Return the (X, Y) coordinate for the center point of the cell that contains the specified text.  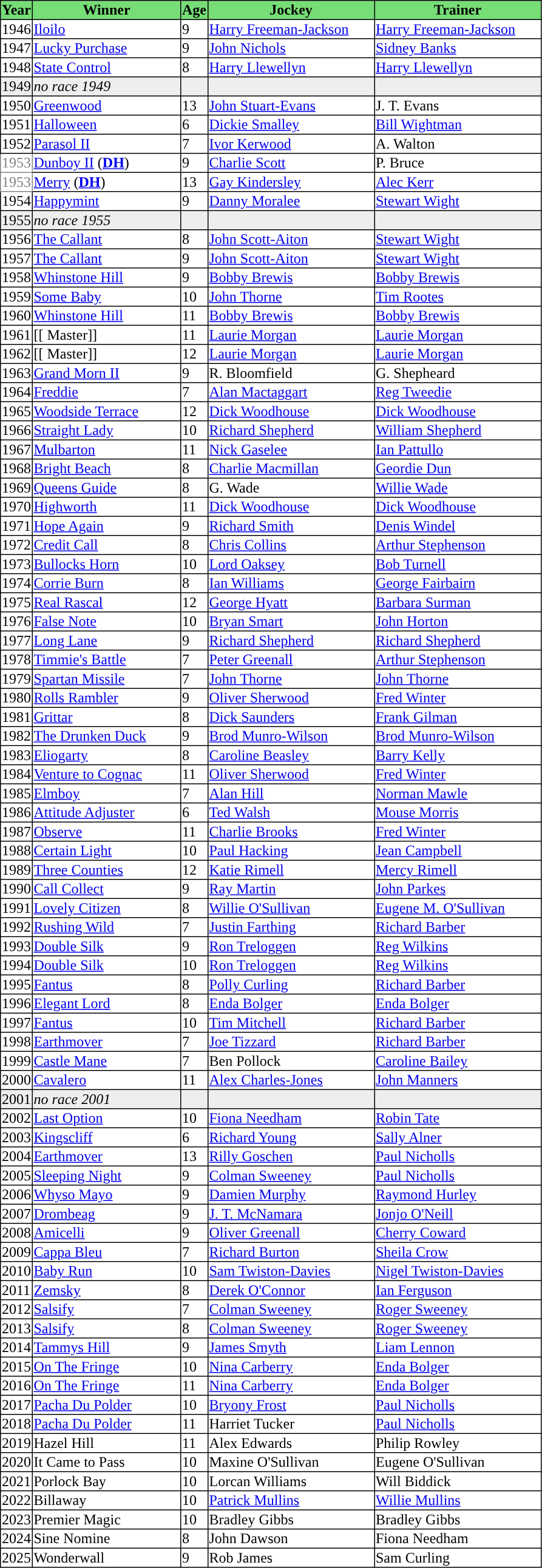
Reg Tweedie (458, 392)
Sidney Banks (458, 49)
2018 (16, 1424)
It Came to Pass (106, 1462)
Straight Lady (106, 431)
Mouse Morris (458, 813)
1969 (16, 488)
2019 (16, 1443)
Call Collect (106, 889)
G. Wade (291, 488)
2006 (16, 1195)
Ian Pattullo (458, 449)
Sam Twiston-Davies (291, 1271)
Billaway (106, 1501)
Parasol II (106, 144)
2014 (16, 1348)
Frank Gilman (458, 717)
Hazel Hill (106, 1443)
Grand Morn II (106, 373)
Ted Walsh (291, 813)
1980 (16, 698)
Dickie Smalley (291, 125)
2008 (16, 1233)
1970 (16, 507)
Ian Ferguson (458, 1290)
State Control (106, 67)
2024 (16, 1539)
1983 (16, 755)
Halloween (106, 125)
William Shepherd (458, 431)
2013 (16, 1328)
Danny Moralee (291, 201)
R. Bloomfield (291, 373)
1959 (16, 297)
Dick Saunders (291, 717)
Rushing Wild (106, 927)
1948 (16, 67)
Rilly Goschen (291, 1157)
Willie Wade (458, 488)
Bright Beach (106, 469)
1975 (16, 602)
Richard Burton (291, 1252)
Lovely Citizen (106, 908)
Ben Pollock (291, 1061)
1993 (16, 946)
Credit Call (106, 545)
Charlie Scott (291, 163)
Chris Collins (291, 545)
2004 (16, 1157)
Wonderwall (106, 1558)
1956 (16, 240)
Philip Rowley (458, 1443)
Sleeping Night (106, 1176)
1946 (16, 29)
Eugene O'Sullivan (458, 1462)
Robin Tate (458, 1119)
Age (194, 10)
1976 (16, 622)
1951 (16, 125)
Nigel Twiston-Davies (458, 1271)
1977 (16, 641)
Ivor Kerwood (291, 144)
Will Biddick (458, 1481)
The Drunken Duck (106, 736)
1979 (16, 679)
Alex Edwards (291, 1443)
Polly Curling (291, 984)
Cappa Bleu (106, 1252)
Bullocks Horn (106, 564)
Bryony Frost (291, 1405)
Willie O'Sullivan (291, 908)
2016 (16, 1386)
1986 (16, 813)
Derek O'Connor (291, 1290)
2000 (16, 1080)
1963 (16, 373)
Ian Williams (291, 584)
Corrie Burn (106, 584)
Castle Mane (106, 1061)
1967 (16, 449)
1949 (16, 87)
Ray Martin (291, 889)
Sam Curling (458, 1558)
1961 (16, 335)
Jockey (291, 10)
Geordie Dun (458, 469)
Denis Windel (458, 526)
Tim Mitchell (291, 1023)
Winner (106, 10)
Year (16, 10)
Harriet Tucker (291, 1424)
1973 (16, 564)
1954 (16, 201)
Jean Campbell (458, 851)
Premier Magic (106, 1519)
2003 (16, 1137)
1968 (16, 469)
Liam Lennon (458, 1348)
2011 (16, 1290)
Drombeag (106, 1214)
Gay Kindersley (291, 182)
Eugene M. O'Sullivan (458, 908)
Lucky Purchase (106, 49)
Alec Kerr (458, 182)
2001 (16, 1099)
Hope Again (106, 526)
Highworth (106, 507)
Merry (DH) (106, 182)
Alan Mactaggart (291, 392)
Tim Rootes (458, 297)
1947 (16, 49)
J. T. McNamara (291, 1214)
Sheila Crow (458, 1252)
2002 (16, 1119)
1984 (16, 775)
Certain Light (106, 851)
1972 (16, 545)
John Stuart-Evans (291, 106)
2022 (16, 1501)
Sally Alner (458, 1137)
1981 (16, 717)
1997 (16, 1023)
Caroline Beasley (291, 755)
Whyso Mayo (106, 1195)
1988 (16, 851)
Some Baby (106, 297)
Timmie's Battle (106, 660)
1999 (16, 1061)
Trainer (458, 10)
George Fairbairn (458, 584)
no race 1955 (106, 220)
James Smyth (291, 1348)
Happymint (106, 201)
Richard Smith (291, 526)
Grittar (106, 717)
2020 (16, 1462)
Charlie Macmillan (291, 469)
John Dawson (291, 1539)
Long Lane (106, 641)
Patrick Mullins (291, 1501)
Venture to Cognac (106, 775)
Eliogarty (106, 755)
1965 (16, 411)
Queens Guide (106, 488)
Iloilo (106, 29)
Attitude Adjuster (106, 813)
2005 (16, 1176)
2012 (16, 1310)
Sine Nomine (106, 1539)
Justin Farthing (291, 927)
Oliver Greenall (291, 1233)
2015 (16, 1367)
Caroline Bailey (458, 1061)
G. Shepheard (458, 373)
1955 (16, 220)
1964 (16, 392)
1990 (16, 889)
1991 (16, 908)
Lorcan Williams (291, 1481)
1974 (16, 584)
Bryan Smart (291, 622)
P. Bruce (458, 163)
1978 (16, 660)
Alan Hill (291, 793)
Richard Young (291, 1137)
2021 (16, 1481)
Last Option (106, 1119)
Nick Gaselee (291, 449)
Barry Kelly (458, 755)
George Hyatt (291, 602)
Tammys Hill (106, 1348)
John Parkes (458, 889)
Elegant Lord (106, 1004)
Mulbarton (106, 449)
Bill Wightman (458, 125)
Kingscliff (106, 1137)
Zemsky (106, 1290)
Katie Rimell (291, 870)
Amicelli (106, 1233)
Alex Charles-Jones (291, 1080)
Greenwood (106, 106)
1950 (16, 106)
1962 (16, 354)
1987 (16, 832)
John Horton (458, 622)
Lord Oaksey (291, 564)
Peter Greenall (291, 660)
1958 (16, 278)
Barbara Surman (458, 602)
False Note (106, 622)
1994 (16, 966)
2023 (16, 1519)
Jonjo O'Neill (458, 1214)
1960 (16, 316)
Real Rascal (106, 602)
Three Counties (106, 870)
1996 (16, 1004)
Baby Run (106, 1271)
1995 (16, 984)
A. Walton (458, 144)
Porlock Bay (106, 1481)
Bob Turnell (458, 564)
Rolls Rambler (106, 698)
1952 (16, 144)
Freddie (106, 392)
Maxine O'Sullivan (291, 1462)
Woodside Terrace (106, 411)
2007 (16, 1214)
Spartan Missile (106, 679)
1971 (16, 526)
Raymond Hurley (458, 1195)
Rob James (291, 1558)
1957 (16, 258)
Damien Murphy (291, 1195)
Paul Hacking (291, 851)
Cavalero (106, 1080)
Elmboy (106, 793)
Willie Mullins (458, 1501)
2017 (16, 1405)
Cherry Coward (458, 1233)
no race 2001 (106, 1099)
John Nichols (291, 49)
1998 (16, 1042)
1982 (16, 736)
2009 (16, 1252)
2010 (16, 1271)
Dunboy II (DH) (106, 163)
Mercy Rimell (458, 870)
Norman Mawle (458, 793)
Observe (106, 832)
Charlie Brooks (291, 832)
2025 (16, 1558)
1992 (16, 927)
1966 (16, 431)
John Manners (458, 1080)
Joe Tizzard (291, 1042)
1985 (16, 793)
no race 1949 (106, 87)
J. T. Evans (458, 106)
1989 (16, 870)
